Scan for the cell matching the given text and deliver its (X, Y) coordinate at center. 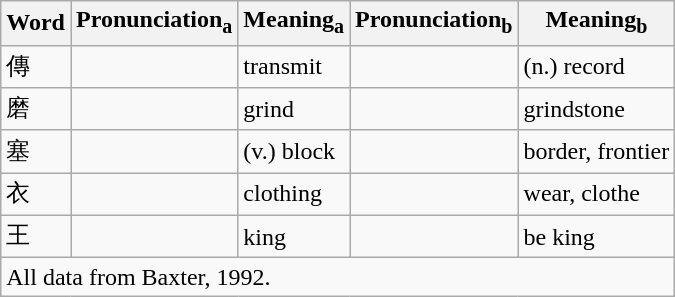
transmit (294, 66)
磨 (36, 110)
(v.) block (294, 152)
衣 (36, 194)
Pronunciationa (154, 23)
grindstone (596, 110)
clothing (294, 194)
king (294, 236)
傳 (36, 66)
Word (36, 23)
border, frontier (596, 152)
Meaningb (596, 23)
(n.) record (596, 66)
All data from Baxter, 1992. (338, 277)
grind (294, 110)
be king (596, 236)
王 (36, 236)
Meaninga (294, 23)
Pronunciationb (434, 23)
塞 (36, 152)
wear, clothe (596, 194)
